Detect which cell encompasses the target text, then output its [x, y] center coordinate. 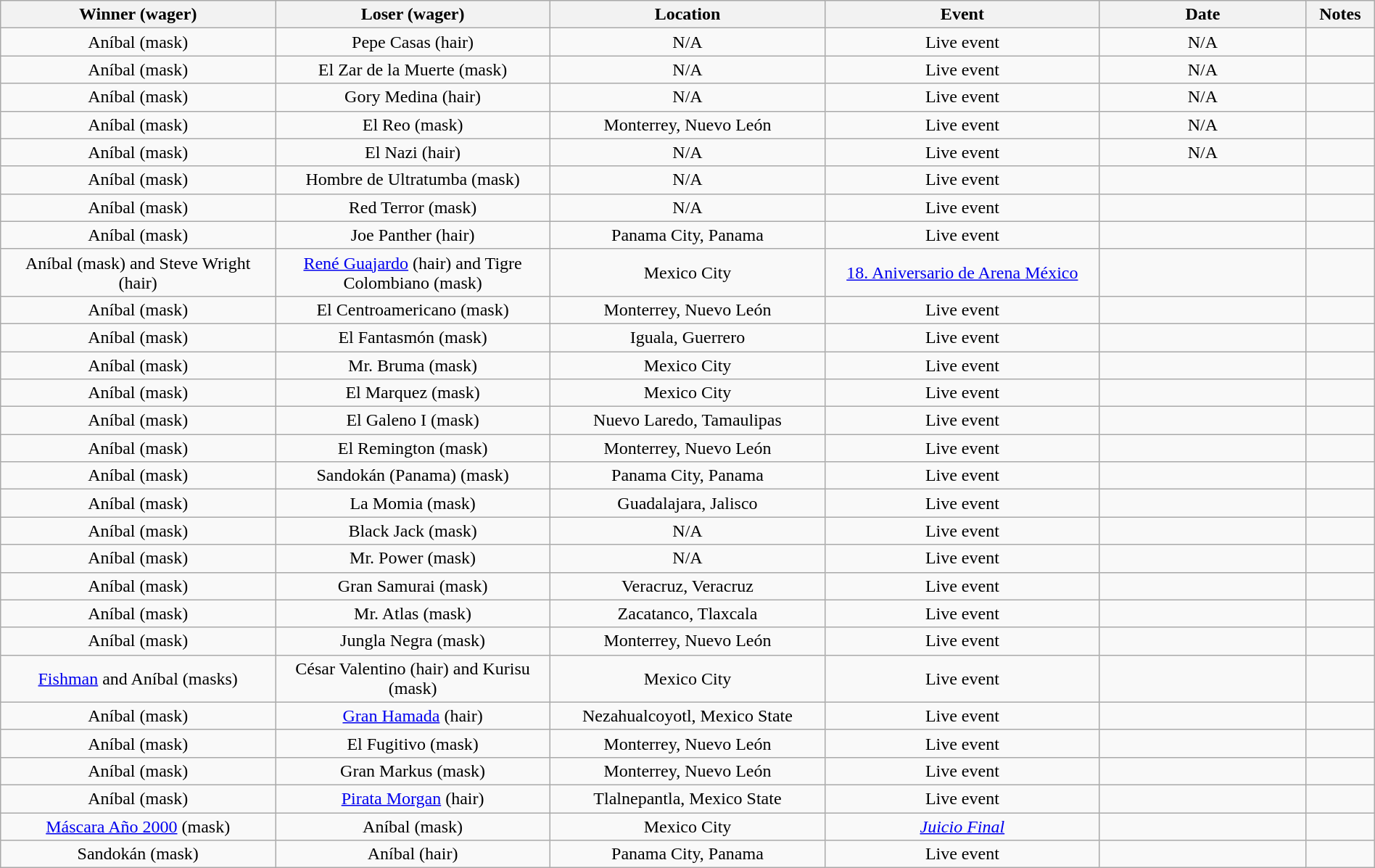
El Reo (mask) [413, 125]
Sandokán (Panama) (mask) [413, 476]
Máscara Año 2000 (mask) [138, 826]
El Remington (mask) [413, 448]
Fishman and Aníbal (masks) [138, 679]
Black Jack (mask) [413, 531]
Hombre de Ultratumba (mask) [413, 180]
Mr. Power (mask) [413, 558]
Winner (wager) [138, 15]
El Marquez (mask) [413, 393]
Aníbal (hair) [413, 854]
Location [687, 15]
Date [1202, 15]
Juicio Final [962, 826]
El Centroamericano (mask) [413, 310]
Veracruz, Veracruz [687, 586]
El Galeno I (mask) [413, 421]
Gran Markus (mask) [413, 771]
Tlalnepantla, Mexico State [687, 798]
René Guajardo (hair) and Tigre Colombiano (mask) [413, 273]
La Momia (mask) [413, 503]
Jungla Negra (mask) [413, 641]
Pirata Morgan (hair) [413, 798]
Red Terror (mask) [413, 207]
Aníbal (mask) and Steve Wright (hair) [138, 273]
Nezahualcoyotl, Mexico State [687, 716]
Mr. Atlas (mask) [413, 613]
Zacatanco, Tlaxcala [687, 613]
18. Aniversario de Arena México [962, 273]
Sandokán (mask) [138, 854]
El Nazi (hair) [413, 152]
Gran Hamada (hair) [413, 716]
Joe Panther (hair) [413, 235]
El Fugitivo (mask) [413, 743]
Event [962, 15]
Notes [1340, 15]
Pepe Casas (hair) [413, 42]
Loser (wager) [413, 15]
El Fantasmón (mask) [413, 337]
El Zar de la Muerte (mask) [413, 70]
Gory Medina (hair) [413, 97]
César Valentino (hair) and Kurisu (mask) [413, 679]
Gran Samurai (mask) [413, 586]
Iguala, Guerrero [687, 337]
Guadalajara, Jalisco [687, 503]
Mr. Bruma (mask) [413, 365]
Nuevo Laredo, Tamaulipas [687, 421]
